Pinpoint the cell where the given text exists, returning its (x, y) midpoint coordinate. 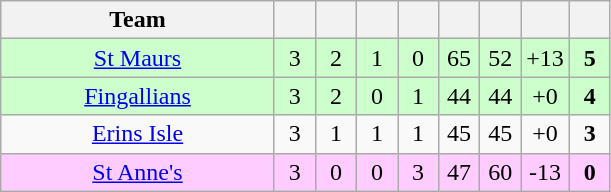
5 (590, 58)
-13 (546, 172)
Erins Isle (138, 134)
4 (590, 96)
52 (500, 58)
60 (500, 172)
St Anne's (138, 172)
Fingallians (138, 96)
St Maurs (138, 58)
+13 (546, 58)
47 (460, 172)
Team (138, 20)
65 (460, 58)
